For the text-containing cell, return its midpoint in [x, y] coordinate format. 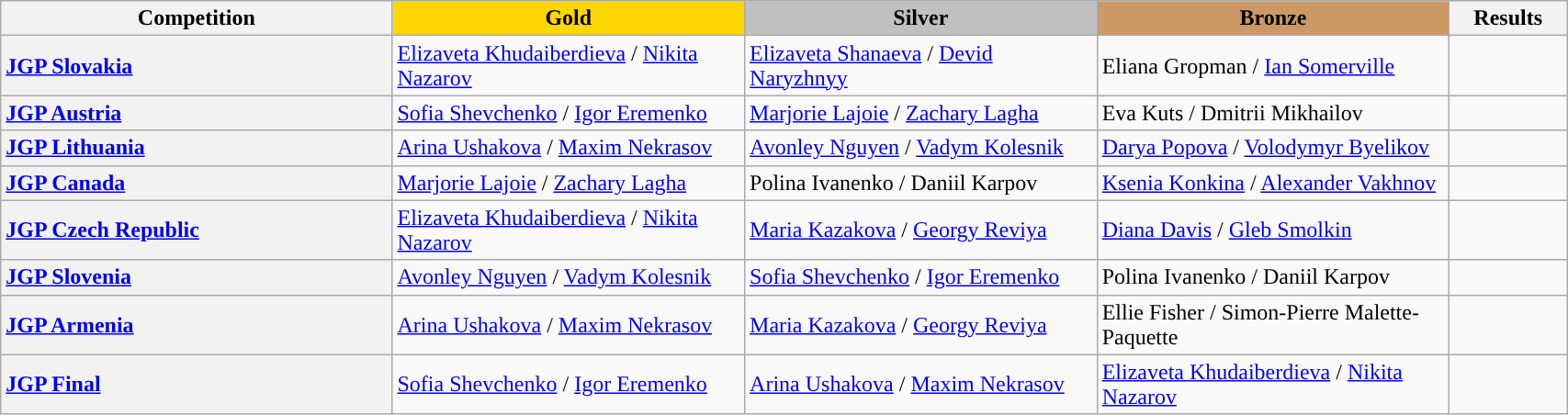
JGP Slovenia [197, 277]
Elizaveta Shanaeva / Devid Naryzhnyy [921, 66]
Results [1508, 18]
Eva Kuts / Dmitrii Mikhailov [1273, 113]
JGP Armenia [197, 325]
Competition [197, 18]
JGP Austria [197, 113]
Eliana Gropman / Ian Somerville [1273, 66]
JGP Canada [197, 183]
Ksenia Konkina / Alexander Vakhnov [1273, 183]
Diana Davis / Gleb Smolkin [1273, 230]
JGP Czech Republic [197, 230]
JGP Lithuania [197, 148]
Darya Popova / Volodymyr Byelikov [1273, 148]
Gold [569, 18]
JGP Final [197, 384]
Silver [921, 18]
Bronze [1273, 18]
JGP Slovakia [197, 66]
Ellie Fisher / Simon-Pierre Malette-Paquette [1273, 325]
